Extract the [X, Y] coordinate from the center of the cell holding the provided text.  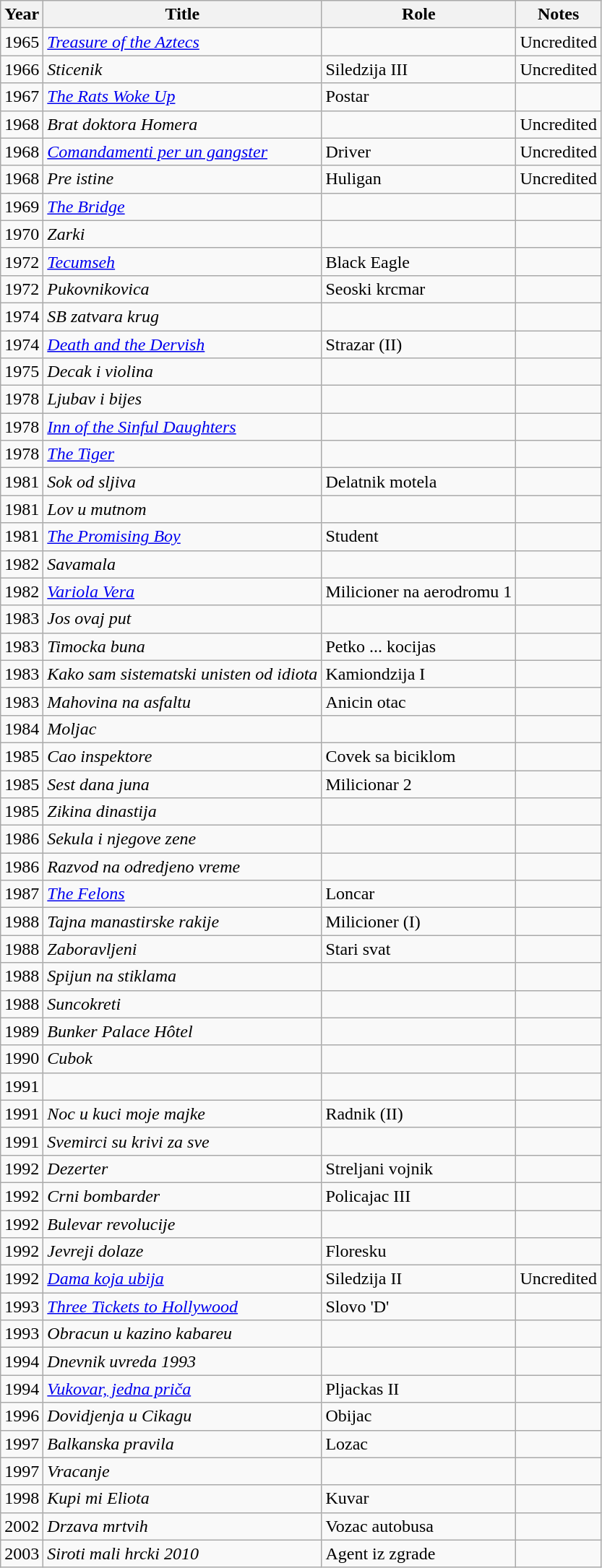
Anicin otac [419, 701]
Dovidjenja u Cikagu [182, 1416]
Slovo 'D' [419, 1307]
Three Tickets to Hollywood [182, 1307]
Seoski krcmar [419, 289]
Year [22, 14]
Spijun na stiklama [182, 976]
Vozac autobusa [419, 1526]
Kamiondzija I [419, 674]
1970 [22, 234]
Balkanska pravila [182, 1444]
The Promising Boy [182, 537]
Moljac [182, 729]
Lov u mutnom [182, 509]
Radnik (II) [419, 1114]
Zikina dinastija [182, 812]
Zaboravljeni [182, 949]
Svemirci su krivi za sve [182, 1141]
SB zatvara krug [182, 316]
Kuvar [419, 1499]
Postar [419, 97]
Streljani vojnik [419, 1169]
Jevreji dolaze [182, 1252]
Milicionar 2 [419, 784]
Razvod na odredjeno vreme [182, 867]
1967 [22, 97]
Vracanje [182, 1471]
Kupi mi Eliota [182, 1499]
Treasure of the Aztecs [182, 42]
Ljubav i bijes [182, 399]
Inn of the Sinful Daughters [182, 427]
Noc u kuci moje majke [182, 1114]
Sest dana juna [182, 784]
Role [419, 14]
Mahovina na asfaltu [182, 701]
Strazar (II) [419, 345]
Crni bombarder [182, 1196]
Dama koja ubija [182, 1279]
Stari svat [419, 949]
Savamala [182, 564]
Black Eagle [419, 261]
Suncokreti [182, 1004]
Death and the Dervish [182, 345]
1984 [22, 729]
Bulevar revolucije [182, 1224]
The Tiger [182, 454]
1987 [22, 894]
Sekula i njegove zene [182, 839]
Notes [559, 14]
Pukovnikovica [182, 289]
Obracun u kazino kabareu [182, 1334]
Dnevnik uvreda 1993 [182, 1361]
1975 [22, 372]
1998 [22, 1499]
Variola Vera [182, 592]
Zarki [182, 234]
Vukovar, jedna priča [182, 1389]
Siledzija II [419, 1279]
Milicioner (I) [419, 922]
Title [182, 14]
Tecumseh [182, 261]
Delatnik motela [419, 482]
Decak i violina [182, 372]
Drzava mrtvih [182, 1526]
Tajna manastirske rakije [182, 922]
The Rats Woke Up [182, 97]
Covek sa biciklom [419, 756]
Bunker Palace Hôtel [182, 1031]
1996 [22, 1416]
Cubok [182, 1059]
2003 [22, 1554]
Agent iz zgrade [419, 1554]
Lozac [419, 1444]
Dezerter [182, 1169]
Huligan [419, 179]
Comandamenti per un gangster [182, 152]
Kako sam sistematski unisten od idiota [182, 674]
Driver [419, 152]
Sok od sljiva [182, 482]
Timocka buna [182, 646]
The Bridge [182, 207]
The Felons [182, 894]
1990 [22, 1059]
Cao inspektore [182, 756]
Student [419, 537]
1965 [22, 42]
Siroti mali hrcki 2010 [182, 1554]
Obijac [419, 1416]
Petko ... kocijas [419, 646]
Pre istine [182, 179]
Siledzija III [419, 69]
2002 [22, 1526]
Brat doktora Homera [182, 124]
1989 [22, 1031]
Floresku [419, 1252]
Pljackas II [419, 1389]
Policajac III [419, 1196]
1969 [22, 207]
1966 [22, 69]
Jos ovaj put [182, 619]
Milicioner na aerodromu 1 [419, 592]
Sticenik [182, 69]
Loncar [419, 894]
